From the cell containing the given text, extract its center point as [x, y] coordinate. 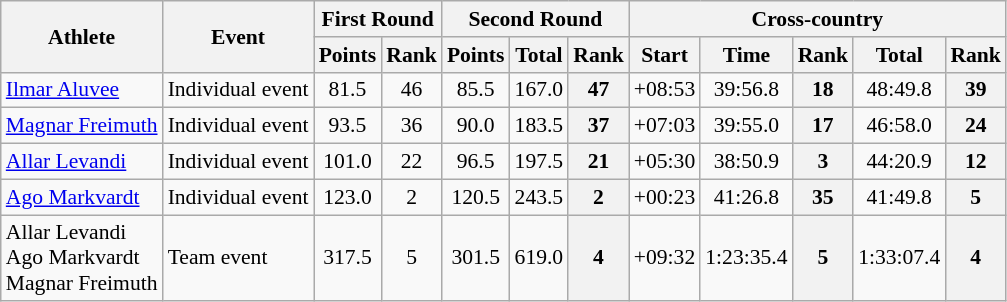
41:49.8 [899, 197]
47 [598, 90]
301.5 [476, 258]
197.5 [540, 162]
243.5 [540, 197]
317.5 [348, 258]
Magnar Freimuth [82, 126]
90.0 [476, 126]
41:26.8 [746, 197]
+08:53 [664, 90]
3 [824, 162]
Cross-country [818, 19]
12 [976, 162]
36 [412, 126]
38:50.9 [746, 162]
24 [976, 126]
48:49.8 [899, 90]
+07:03 [664, 126]
Ago Markvardt [82, 197]
96.5 [476, 162]
Start [664, 55]
Team event [238, 258]
619.0 [540, 258]
Ilmar Aluvee [82, 90]
17 [824, 126]
Event [238, 36]
1:23:35.4 [746, 258]
123.0 [348, 197]
18 [824, 90]
46 [412, 90]
39:56.8 [746, 90]
Allar LevandiAgo MarkvardtMagnar Freimuth [82, 258]
Athlete [82, 36]
85.5 [476, 90]
81.5 [348, 90]
37 [598, 126]
39 [976, 90]
First Round [378, 19]
1:33:07.4 [899, 258]
39:55.0 [746, 126]
21 [598, 162]
Allar Levandi [82, 162]
35 [824, 197]
Second Round [536, 19]
+09:32 [664, 258]
+00:23 [664, 197]
46:58.0 [899, 126]
44:20.9 [899, 162]
101.0 [348, 162]
93.5 [348, 126]
183.5 [540, 126]
167.0 [540, 90]
+05:30 [664, 162]
22 [412, 162]
120.5 [476, 197]
Time [746, 55]
